Determine the (X, Y) coordinate at the center of the cell enclosing the given text.  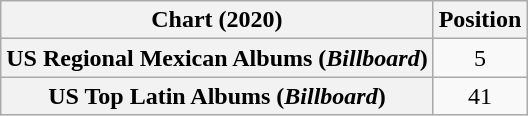
Chart (2020) (217, 20)
US Top Latin Albums (Billboard) (217, 96)
Position (480, 20)
41 (480, 96)
5 (480, 58)
US Regional Mexican Albums (Billboard) (217, 58)
